For the text-containing cell, return its midpoint in (X, Y) coordinate format. 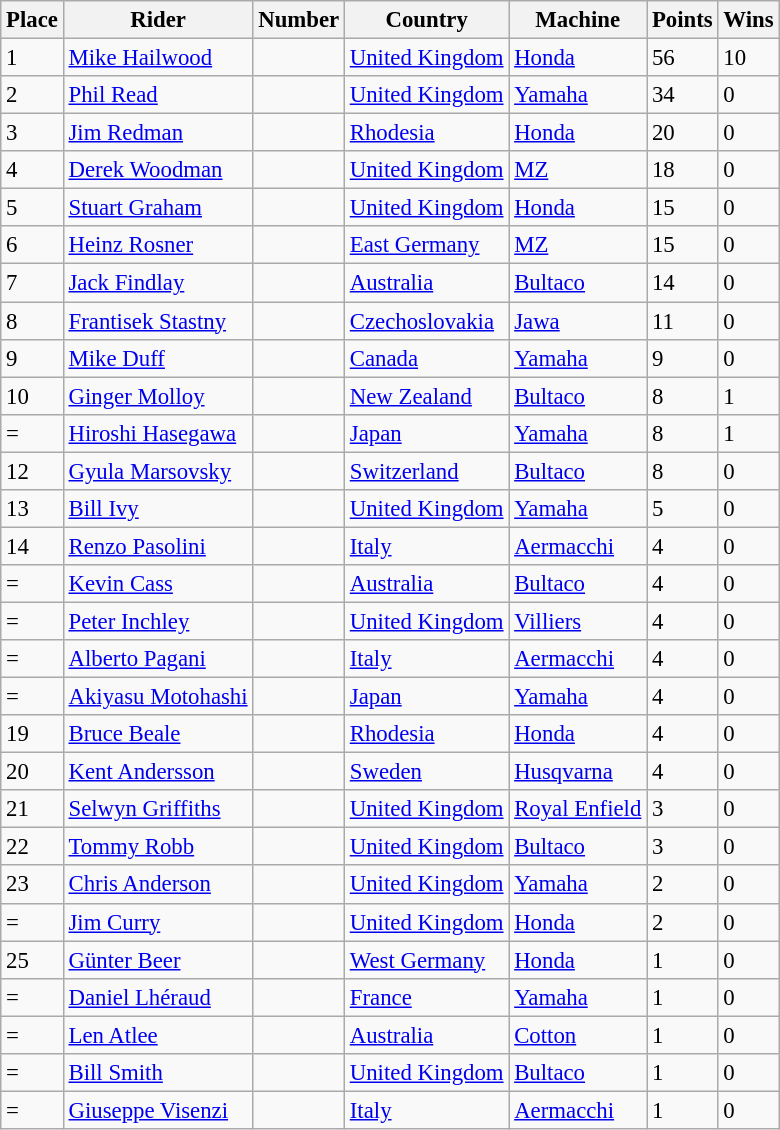
Royal Enfield (578, 809)
Place (32, 20)
23 (32, 885)
Günter Beer (158, 960)
Alberto Pagani (158, 659)
France (426, 997)
11 (682, 321)
Bruce Beale (158, 734)
Villiers (578, 621)
Wins (748, 20)
Tommy Robb (158, 847)
Sweden (426, 772)
Len Atlee (158, 1035)
Chris Anderson (158, 885)
Giuseppe Visenzi (158, 1110)
Mike Hailwood (158, 58)
Frantisek Stastny (158, 321)
25 (32, 960)
East Germany (426, 245)
Number (299, 20)
Rider (158, 20)
Gyula Marsovsky (158, 471)
Machine (578, 20)
7 (32, 283)
Phil Read (158, 95)
21 (32, 809)
Renzo Pasolini (158, 546)
12 (32, 471)
Selwyn Griffiths (158, 809)
Heinz Rosner (158, 245)
Mike Duff (158, 358)
Ginger Molloy (158, 396)
Cotton (578, 1035)
West Germany (426, 960)
New Zealand (426, 396)
Jawa (578, 321)
13 (32, 509)
Kent Andersson (158, 772)
Jim Redman (158, 133)
Points (682, 20)
Husqvarna (578, 772)
Derek Woodman (158, 170)
Czechoslovakia (426, 321)
Peter Inchley (158, 621)
Bill Smith (158, 1073)
Country (426, 20)
Hiroshi Hasegawa (158, 433)
18 (682, 170)
Bill Ivy (158, 509)
56 (682, 58)
Kevin Cass (158, 584)
22 (32, 847)
Stuart Graham (158, 208)
Daniel Lhéraud (158, 997)
Jack Findlay (158, 283)
Jim Curry (158, 922)
19 (32, 734)
6 (32, 245)
34 (682, 95)
Switzerland (426, 471)
Canada (426, 358)
Akiyasu Motohashi (158, 697)
